Scan for the cell matching the given text and deliver its (x, y) coordinate at center. 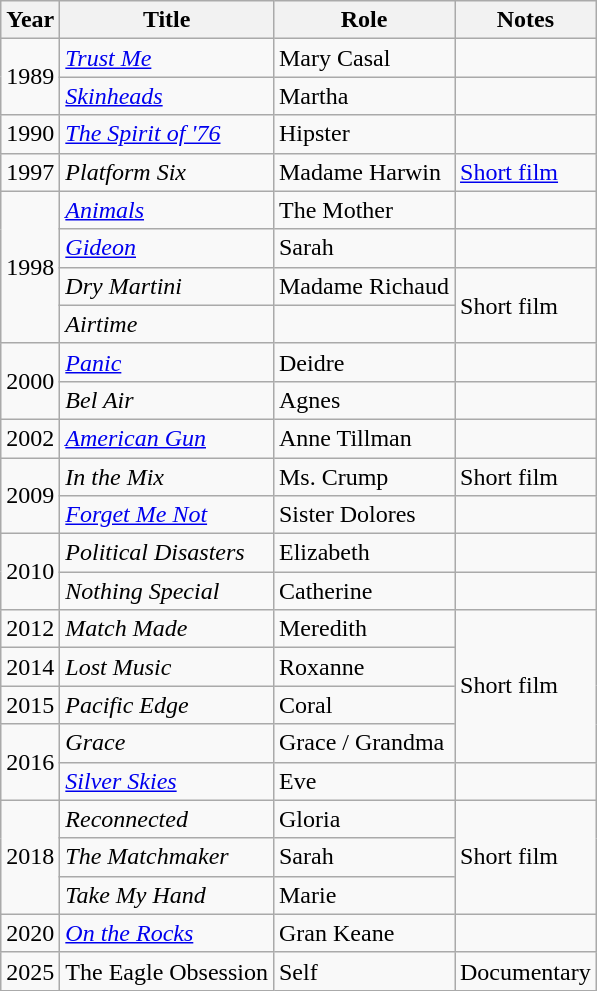
Martha (364, 96)
2020 (30, 933)
Nothing Special (167, 591)
On the Rocks (167, 933)
The Spirit of '76 (167, 134)
Platform Six (167, 172)
Elizabeth (364, 553)
1990 (30, 134)
Silver Skies (167, 781)
1989 (30, 77)
The Mother (364, 210)
Catherine (364, 591)
Ms. Crump (364, 477)
2012 (30, 629)
Pacific Edge (167, 705)
Madame Harwin (364, 172)
2010 (30, 572)
Skinheads (167, 96)
In the Mix (167, 477)
2025 (30, 971)
Grace (167, 743)
American Gun (167, 438)
Trust Me (167, 58)
Eve (364, 781)
Gloria (364, 819)
Hipster (364, 134)
Forget Me Not (167, 515)
Documentary (525, 971)
The Eagle Obsession (167, 971)
1997 (30, 172)
Panic (167, 362)
2014 (30, 667)
The Matchmaker (167, 857)
Political Disasters (167, 553)
1998 (30, 267)
2009 (30, 496)
2000 (30, 381)
Madame Richaud (364, 286)
Title (167, 20)
2002 (30, 438)
2015 (30, 705)
Match Made (167, 629)
2018 (30, 857)
Anne Tillman (364, 438)
Dry Martini (167, 286)
Airtime (167, 324)
Take My Hand (167, 895)
Mary Casal (364, 58)
Year (30, 20)
Coral (364, 705)
Meredith (364, 629)
Role (364, 20)
Gran Keane (364, 933)
2016 (30, 762)
Bel Air (167, 400)
Animals (167, 210)
Roxanne (364, 667)
Agnes (364, 400)
Sister Dolores (364, 515)
Reconnected (167, 819)
Notes (525, 20)
Gideon (167, 248)
Marie (364, 895)
Deidre (364, 362)
Lost Music (167, 667)
Self (364, 971)
Grace / Grandma (364, 743)
